For the text-containing cell, return its midpoint in (X, Y) coordinate format. 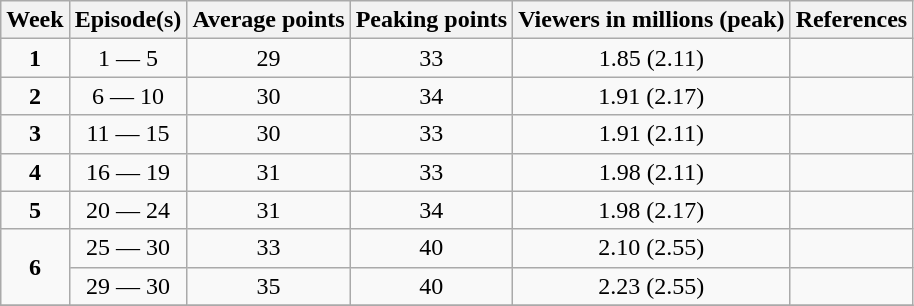
Average points (268, 20)
1 — 5 (128, 58)
16 — 19 (128, 172)
20 — 24 (128, 210)
11 — 15 (128, 134)
29 (268, 58)
Week (35, 20)
35 (268, 286)
1.85 (2.11) (652, 58)
2.10 (2.55) (652, 248)
3 (35, 134)
4 (35, 172)
2.23 (2.55) (652, 286)
1.98 (2.11) (652, 172)
1.98 (2.17) (652, 210)
6 (35, 267)
References (852, 20)
Viewers in millions (peak) (652, 20)
1.91 (2.11) (652, 134)
5 (35, 210)
6 — 10 (128, 96)
Peaking points (431, 20)
29 — 30 (128, 286)
Episode(s) (128, 20)
25 — 30 (128, 248)
2 (35, 96)
1 (35, 58)
1.91 (2.17) (652, 96)
